Output the (x, y) coordinate of the center of the cell containing the given text.  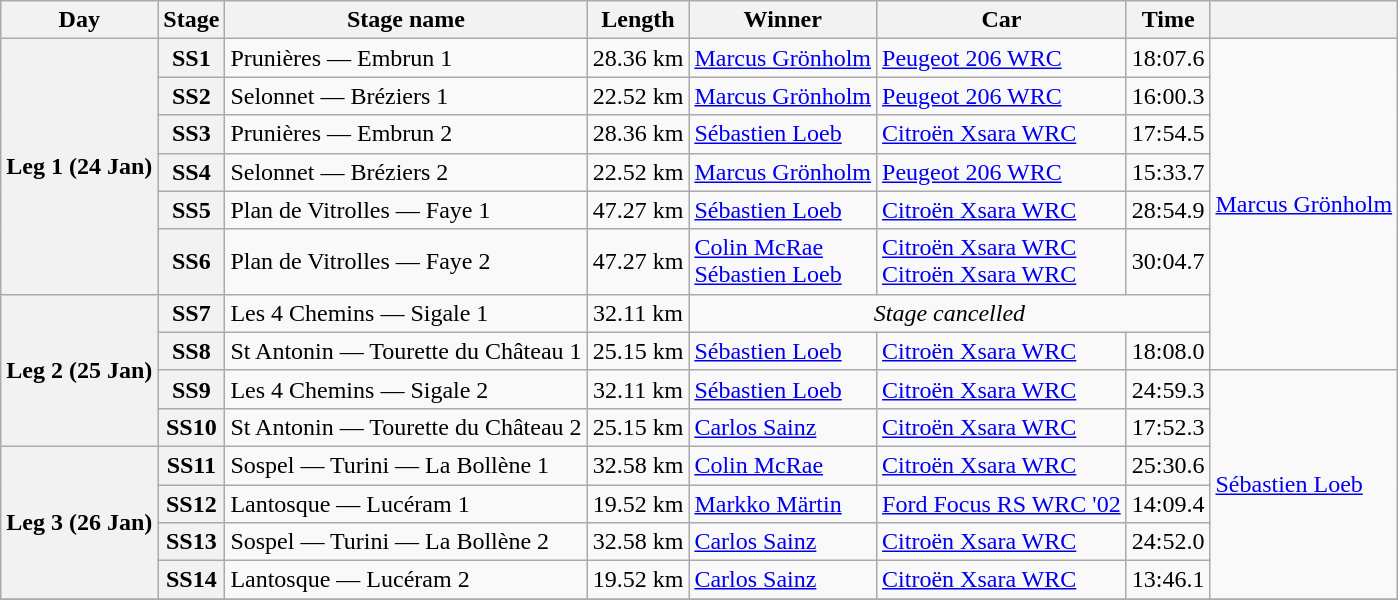
Leg 1 (24 Jan) (80, 166)
Car (1002, 20)
St Antonin — Tourette du Château 2 (406, 427)
SS13 (192, 542)
Sospel — Turini — La Bollène 2 (406, 542)
17:54.5 (1168, 134)
15:33.7 (1168, 172)
Colin McRae (783, 465)
16:00.3 (1168, 96)
25:30.6 (1168, 465)
St Antonin — Tourette du Château 1 (406, 351)
Citroën Xsara WRCCitroën Xsara WRC (1002, 262)
Time (1168, 20)
SS4 (192, 172)
Ford Focus RS WRC '02 (1002, 503)
14:09.4 (1168, 503)
Colin McRae Sébastien Loeb (783, 262)
18:07.6 (1168, 58)
Stage (192, 20)
Prunières — Embrun 2 (406, 134)
SS8 (192, 351)
17:52.3 (1168, 427)
28:54.9 (1168, 210)
Day (80, 20)
Selonnet — Bréziers 2 (406, 172)
SS10 (192, 427)
Sospel — Turini — La Bollène 1 (406, 465)
SS6 (192, 262)
SS9 (192, 389)
Plan de Vitrolles — Faye 1 (406, 210)
Stage name (406, 20)
Lantosque — Lucéram 1 (406, 503)
SS11 (192, 465)
SS12 (192, 503)
Length (638, 20)
30:04.7 (1168, 262)
Les 4 Chemins — Sigale 2 (406, 389)
SS5 (192, 210)
Leg 3 (26 Jan) (80, 522)
SS14 (192, 580)
18:08.0 (1168, 351)
SS1 (192, 58)
Leg 2 (25 Jan) (80, 370)
SS2 (192, 96)
Stage cancelled (950, 313)
Plan de Vitrolles — Faye 2 (406, 262)
SS3 (192, 134)
Selonnet — Bréziers 1 (406, 96)
SS7 (192, 313)
Markko Märtin (783, 503)
13:46.1 (1168, 580)
24:52.0 (1168, 542)
Prunières — Embrun 1 (406, 58)
Lantosque — Lucéram 2 (406, 580)
Les 4 Chemins — Sigale 1 (406, 313)
Winner (783, 20)
24:59.3 (1168, 389)
